Locate the cell with the specified text and output its [X, Y] center coordinate. 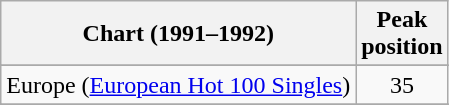
Peakposition [402, 34]
35 [402, 85]
Chart (1991–1992) [178, 34]
Europe (European Hot 100 Singles) [178, 85]
